Capture the cell that displays the provided text and extract its [x, y] central coordinate. 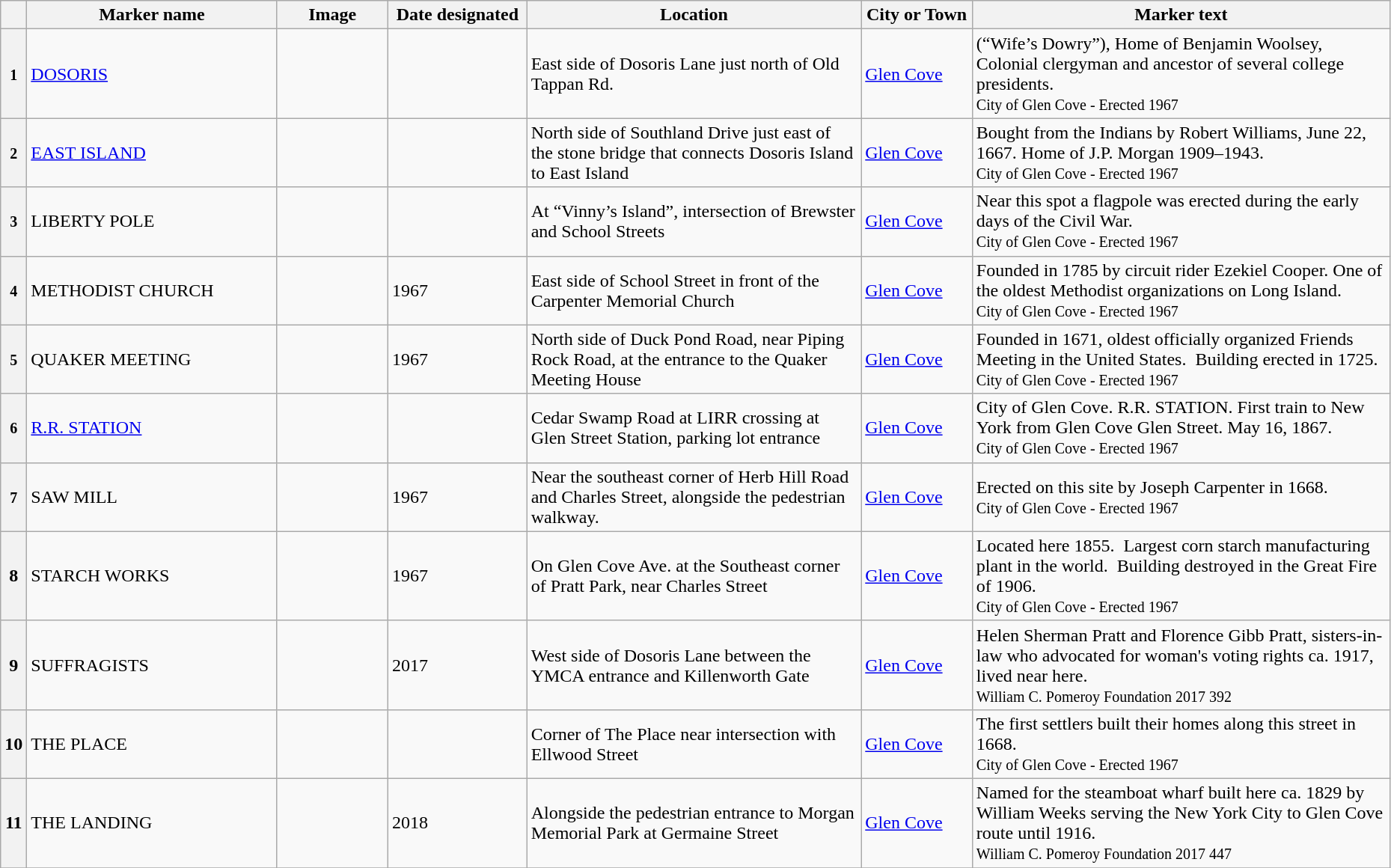
Marker name [152, 15]
2018 [458, 823]
Cedar Swamp Road at LIRR crossing at Glen Street Station, parking lot entrance [694, 428]
METHODIST CHURCH [152, 290]
9 [13, 664]
(“Wife’s Dowry”), Home of Benjamin Woolsey, Colonial clergyman and ancestor of several college presidents.City of Glen Cove - Erected 1967 [1181, 73]
Marker text [1181, 15]
5 [13, 359]
Corner of The Place near intersection with Ellwood Street [694, 744]
At “Vinny’s Island”, intersection of Brewster and School Streets [694, 221]
The first settlers built their homes along this street in 1668.City of Glen Cove - Erected 1967 [1181, 744]
6 [13, 428]
LIBERTY POLE [152, 221]
Bought from the Indians by Robert Williams, June 22, 1667. Home of J.P. Morgan 1909–1943.City of Glen Cove - Erected 1967 [1181, 153]
Near the southeast corner of Herb Hill Road and Charles Street, alongside the pedestrian walkway. [694, 497]
Date designated [458, 15]
3 [13, 221]
East side of School Street in front of the Carpenter Memorial Church [694, 290]
On Glen Cove Ave. at the Southeast corner of Pratt Park, near Charles Street [694, 576]
Erected on this site by Joseph Carpenter in 1668.City of Glen Cove - Erected 1967 [1181, 497]
DOSORIS [152, 73]
City of Glen Cove. R.R. STATION. First train to New York from Glen Cove Glen Street. May 16, 1867.City of Glen Cove - Erected 1967 [1181, 428]
THE LANDING [152, 823]
City or Town [917, 15]
11 [13, 823]
Location [694, 15]
STARCH WORKS [152, 576]
East side of Dosoris Lane just north of Old Tappan Rd. [694, 73]
West side of Dosoris Lane between the YMCA entrance and Killenworth Gate [694, 664]
North side of Southland Drive just east of the stone bridge that connects Dosoris Island to East Island [694, 153]
2 [13, 153]
8 [13, 576]
2017 [458, 664]
THE PLACE [152, 744]
Alongside the pedestrian entrance to Morgan Memorial Park at Germaine Street [694, 823]
4 [13, 290]
Founded in 1671, oldest officially organized Friends Meeting in the United States. Building erected in 1725.City of Glen Cove - Erected 1967 [1181, 359]
1 [13, 73]
Founded in 1785 by circuit rider Ezekiel Cooper. One of the oldest Methodist organizations on Long Island.City of Glen Cove - Erected 1967 [1181, 290]
R.R. STATION [152, 428]
SAW MILL [152, 497]
10 [13, 744]
SUFFRAGISTS [152, 664]
7 [13, 497]
EAST ISLAND [152, 153]
Near this spot a flagpole was erected during the early days of the Civil War.City of Glen Cove - Erected 1967 [1181, 221]
North side of Duck Pond Road, near Piping Rock Road, at the entrance to the Quaker Meeting House [694, 359]
Image [332, 15]
QUAKER MEETING [152, 359]
